Identify which cell holds the provided text, then report its [x, y] central coordinate. 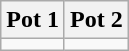
Pot 1 [33, 20]
Pot 2 [96, 20]
